Identify which cell holds the provided text, then report its [x, y] central coordinate. 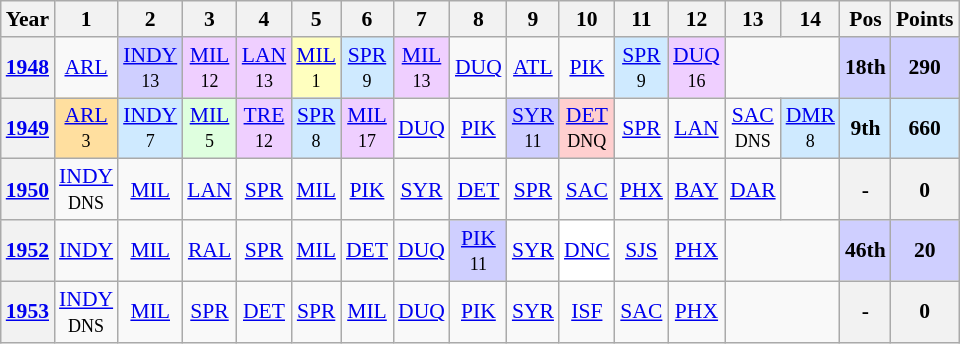
SPR8 [316, 128]
290 [925, 68]
12 [696, 19]
1949 [28, 128]
6 [367, 19]
DUQ16 [696, 68]
ARL [86, 68]
18th [866, 68]
MIL1 [316, 68]
20 [925, 250]
DMR8 [810, 128]
5 [316, 19]
ARL3 [86, 128]
Points [925, 19]
Year [28, 19]
RAL [209, 250]
PIK11 [478, 250]
ATL [533, 68]
DAR [753, 190]
LAN13 [264, 68]
3 [209, 19]
MIL17 [367, 128]
8 [478, 19]
10 [587, 19]
14 [810, 19]
DNC [587, 250]
9th [866, 128]
1948 [28, 68]
1950 [28, 190]
INDY [86, 250]
MIL5 [209, 128]
4 [264, 19]
Pos [866, 19]
46th [866, 250]
INDY13 [150, 68]
SACDNS [753, 128]
9 [533, 19]
SYR11 [533, 128]
13 [753, 19]
1 [86, 19]
MIL13 [422, 68]
7 [422, 19]
DETDNQ [587, 128]
11 [642, 19]
BAY [696, 190]
INDY7 [150, 128]
SJS [642, 250]
2 [150, 19]
TRE12 [264, 128]
ISF [587, 312]
1953 [28, 312]
1952 [28, 250]
MIL12 [209, 68]
660 [925, 128]
